Search for the cell housing the specified text and yield its [x, y] center coordinate. 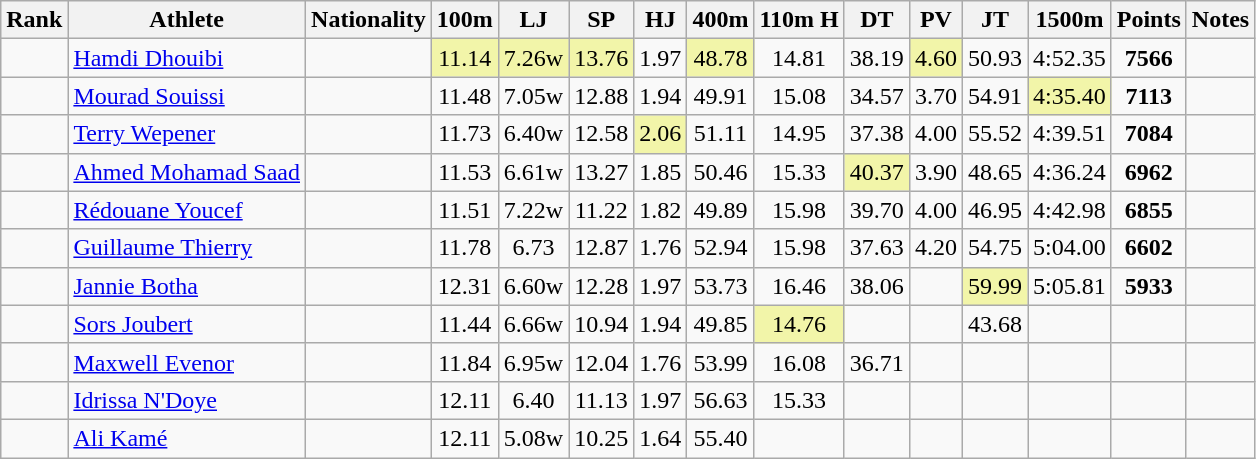
54.91 [994, 96]
6855 [1148, 210]
59.99 [994, 286]
48.65 [994, 172]
4:36.24 [1070, 172]
4.60 [936, 58]
7.26w [533, 58]
Nationality [369, 20]
55.52 [994, 134]
6.61w [533, 172]
11.78 [464, 248]
1500m [1070, 20]
55.40 [720, 438]
4.20 [936, 248]
400m [720, 20]
3.90 [936, 172]
DT [876, 20]
Rank [34, 20]
11.13 [602, 400]
37.63 [876, 248]
Guillaume Thierry [187, 248]
37.38 [876, 134]
4:39.51 [1070, 134]
12.58 [602, 134]
15.08 [799, 96]
6.40 [533, 400]
16.08 [799, 362]
36.71 [876, 362]
6962 [1148, 172]
53.73 [720, 286]
54.75 [994, 248]
JT [994, 20]
Rédouane Youcef [187, 210]
7113 [1148, 96]
11.14 [464, 58]
6602 [1148, 248]
14.81 [799, 58]
50.93 [994, 58]
39.70 [876, 210]
6.40w [533, 134]
Ahmed Mohamad Saad [187, 172]
Ali Kamé [187, 438]
7566 [1148, 58]
Jannie Botha [187, 286]
Idrissa N'Doye [187, 400]
4:35.40 [1070, 96]
Terry Wepener [187, 134]
11.51 [464, 210]
14.95 [799, 134]
110m H [799, 20]
7084 [1148, 134]
7.22w [533, 210]
49.91 [720, 96]
38.19 [876, 58]
6.60w [533, 286]
53.99 [720, 362]
48.78 [720, 58]
HJ [660, 20]
PV [936, 20]
12.28 [602, 286]
LJ [533, 20]
5.08w [533, 438]
5933 [1148, 286]
34.57 [876, 96]
14.76 [799, 324]
43.68 [994, 324]
Notes [1220, 20]
4:42.98 [1070, 210]
49.85 [720, 324]
6.66w [533, 324]
Athlete [187, 20]
1.64 [660, 438]
11.22 [602, 210]
Mourad Souissi [187, 96]
6.73 [533, 248]
49.89 [720, 210]
11.48 [464, 96]
16.46 [799, 286]
52.94 [720, 248]
SP [602, 20]
11.44 [464, 324]
40.37 [876, 172]
5:04.00 [1070, 248]
3.70 [936, 96]
56.63 [720, 400]
Points [1148, 20]
51.11 [720, 134]
50.46 [720, 172]
12.88 [602, 96]
5:05.81 [1070, 286]
38.06 [876, 286]
6.95w [533, 362]
11.53 [464, 172]
10.25 [602, 438]
2.06 [660, 134]
1.85 [660, 172]
10.94 [602, 324]
12.31 [464, 286]
Maxwell Evenor [187, 362]
1.82 [660, 210]
11.84 [464, 362]
13.76 [602, 58]
4:52.35 [1070, 58]
100m [464, 20]
13.27 [602, 172]
12.04 [602, 362]
11.73 [464, 134]
7.05w [533, 96]
Hamdi Dhouibi [187, 58]
Sors Joubert [187, 324]
46.95 [994, 210]
12.87 [602, 248]
